Detect which cell encompasses the target text, then output its [x, y] center coordinate. 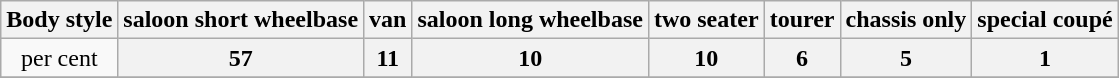
van [388, 20]
1 [1045, 58]
Body style [60, 20]
per cent [60, 58]
chassis only [906, 20]
6 [802, 58]
5 [906, 58]
special coupé [1045, 20]
saloon long wheelbase [530, 20]
two seater [706, 20]
57 [241, 58]
11 [388, 58]
tourer [802, 20]
saloon short wheelbase [241, 20]
